Return (X, Y) of the center of cell containing provided text 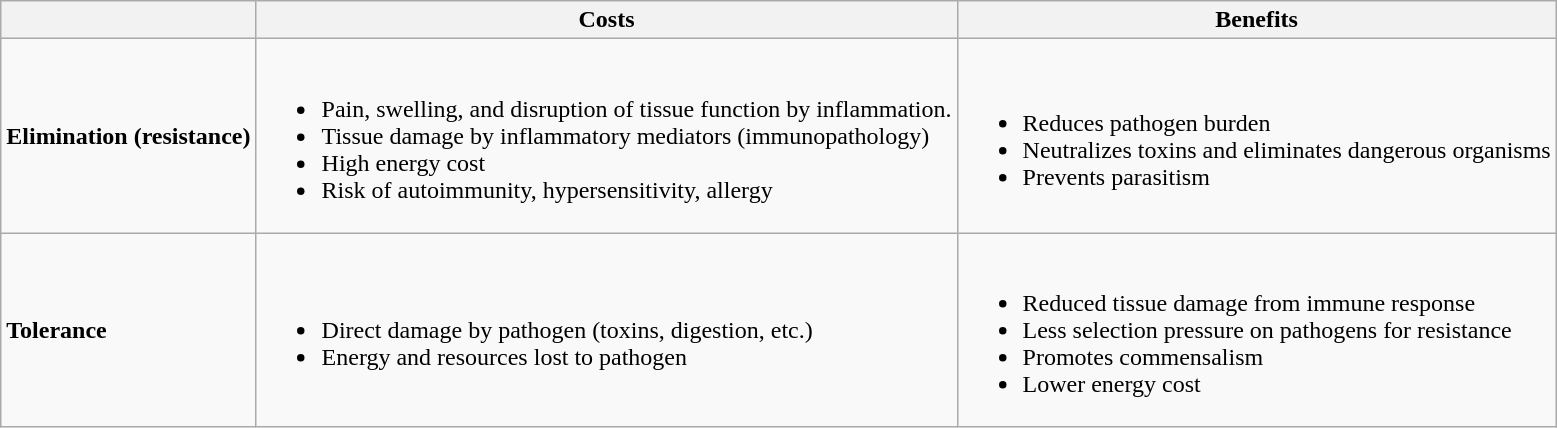
Reduces pathogen burdenNeutralizes toxins and eliminates dangerous organismsPrevents parasitism (1256, 136)
Tolerance (128, 330)
Costs (606, 20)
Elimination (resistance) (128, 136)
Reduced tissue damage from immune responseLess selection pressure on pathogens for resistancePromotes commensalismLower energy cost (1256, 330)
Direct damage by pathogen (toxins, digestion, etc.)Energy and resources lost to pathogen (606, 330)
Benefits (1256, 20)
